Provide the [x, y] coordinate of the cell's center where the given text is located.  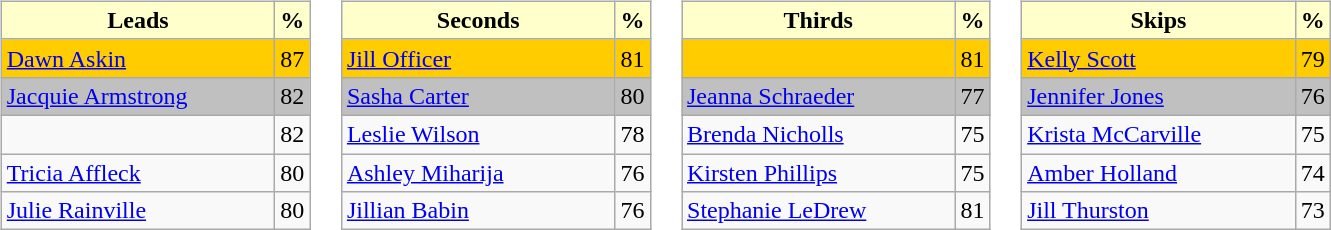
Ashley Miharija [478, 173]
Jeanna Schraeder [819, 96]
Krista McCarville [1159, 134]
Jacquie Armstrong [138, 96]
Kirsten Phillips [819, 173]
Seconds [478, 20]
74 [1312, 173]
78 [632, 134]
Sasha Carter [478, 96]
Kelly Scott [1159, 58]
Julie Rainville [138, 211]
73 [1312, 211]
Jillian Babin [478, 211]
87 [292, 58]
Brenda Nicholls [819, 134]
Thirds [819, 20]
Leslie Wilson [478, 134]
Skips [1159, 20]
79 [1312, 58]
Dawn Askin [138, 58]
Tricia Affleck [138, 173]
Leads [138, 20]
Jennifer Jones [1159, 96]
Amber Holland [1159, 173]
Stephanie LeDrew [819, 211]
Jill Thurston [1159, 211]
Jill Officer [478, 58]
77 [972, 96]
